Output the [x, y] coordinate of the center of the cell containing the given text.  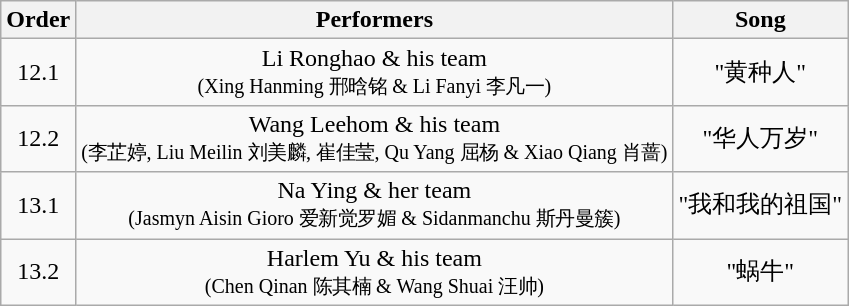
12.1 [38, 72]
"我和我的祖国" [760, 206]
"黄种人" [760, 72]
Performers [374, 20]
"蜗牛" [760, 272]
Harlem Yu & his team(Chen Qinan 陈其楠 & Wang Shuai 汪帅) [374, 272]
Wang Leehom & his team(李芷婷, Liu Meilin 刘美麟, 崔佳莹, Qu Yang 屈杨 & Xiao Qiang 肖蔷) [374, 138]
"华人万岁" [760, 138]
Li Ronghao & his team(Xing Hanming 邢晗铭 & Li Fanyi 李凡一) [374, 72]
Song [760, 20]
13.2 [38, 272]
Order [38, 20]
Na Ying & her team(Jasmyn Aisin Gioro 爱新觉罗媚 & Sidanmanchu 斯丹曼簇) [374, 206]
12.2 [38, 138]
13.1 [38, 206]
